For the text-containing cell, return its midpoint in [x, y] coordinate format. 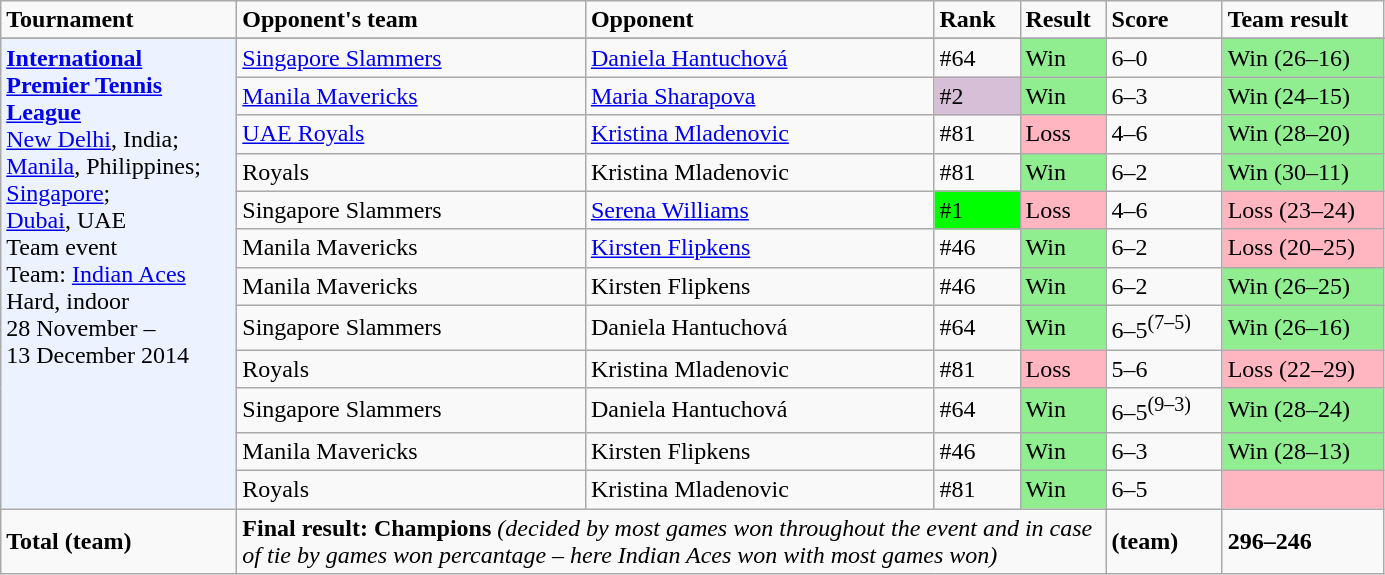
Result [1063, 20]
Loss (22–29) [1302, 369]
296–246 [1302, 542]
Total (team) [119, 542]
Tournament [119, 20]
(team) [1164, 542]
#1 [977, 210]
Loss (20–25) [1302, 248]
6–5 [1164, 489]
Opponent [760, 20]
Win (28–13) [1302, 451]
Win (30–11) [1302, 172]
Win (28–20) [1302, 134]
#2 [977, 96]
6–0 [1164, 58]
6–5(7–5) [1164, 328]
Team result [1302, 20]
Maria Sharapova [760, 96]
Win (24–15) [1302, 96]
Loss (23–24) [1302, 210]
Opponent's team [412, 20]
Serena Williams [760, 210]
UAE Royals [412, 134]
Score [1164, 20]
Win (28–24) [1302, 410]
Rank [977, 20]
6–5(9–3) [1164, 410]
Win (26–25) [1302, 286]
5–6 [1164, 369]
